Return the [x, y] coordinate for the center point of the cell that contains the specified text.  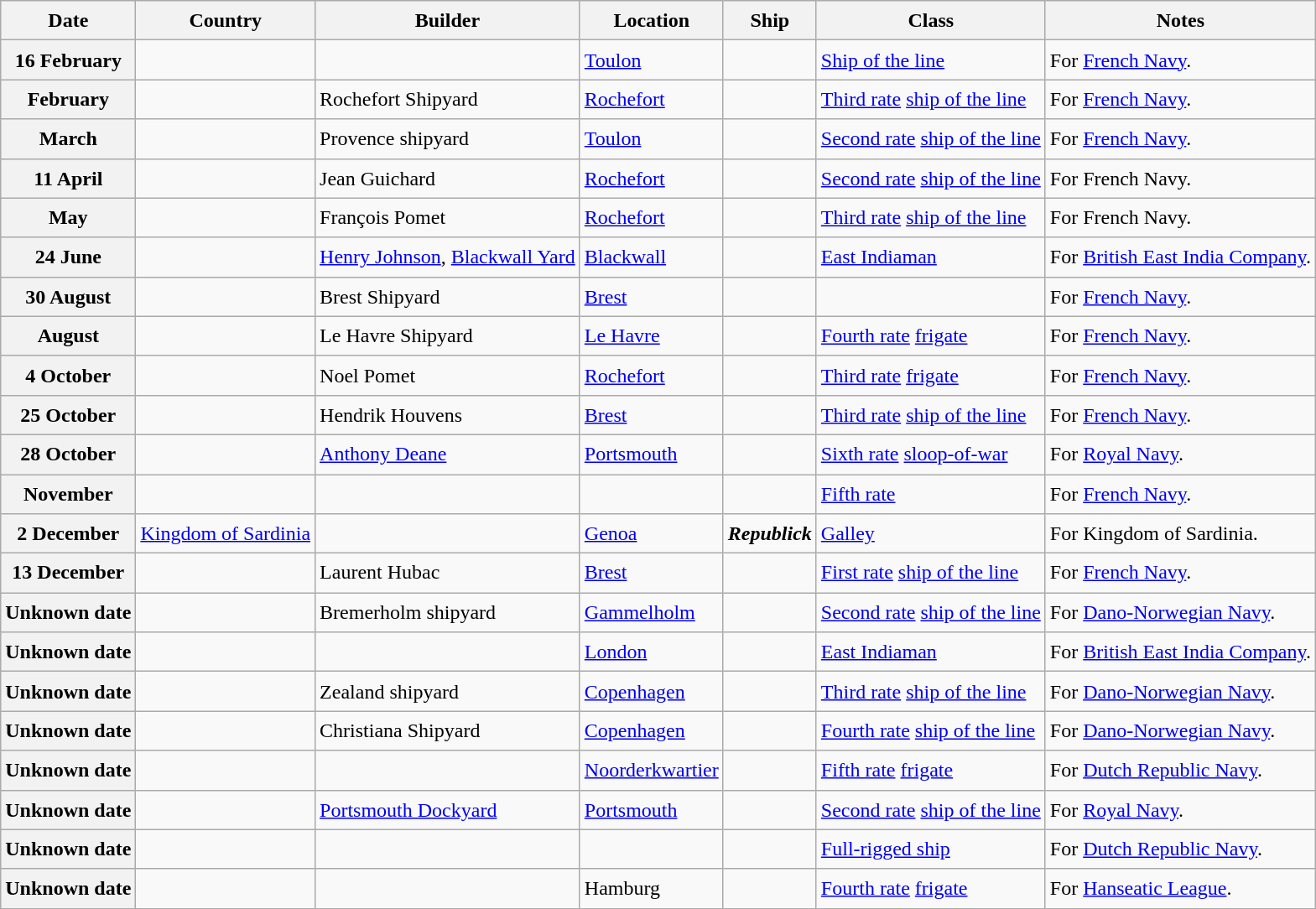
Bremerholm shipyard [448, 612]
Country [226, 20]
For Kingdom of Sardinia. [1180, 533]
First rate ship of the line [931, 574]
Henry Johnson, Blackwall Yard [448, 257]
28 October [69, 454]
2 December [69, 533]
Fifth rate [931, 495]
May [69, 218]
Ship [770, 20]
Blackwall [651, 257]
Hamburg [651, 889]
March [69, 139]
Gammelholm [651, 612]
Fifth rate frigate [931, 770]
Hendrik Houvens [448, 414]
Zealand shipyard [448, 691]
4 October [69, 376]
Rochefort Shipyard [448, 99]
London [651, 652]
Kingdom of Sardinia [226, 533]
November [69, 495]
Builder [448, 20]
February [69, 99]
Portsmouth Dockyard [448, 810]
Noorderkwartier [651, 770]
Ship of the line [931, 60]
Fourth rate ship of the line [931, 731]
Sixth rate sloop-of-war [931, 454]
Le Havre [651, 335]
Laurent Hubac [448, 574]
Noel Pomet [448, 376]
Full-rigged ship [931, 849]
Provence shipyard [448, 139]
Date [69, 20]
Location [651, 20]
13 December [69, 574]
Class [931, 20]
August [69, 335]
24 June [69, 257]
Notes [1180, 20]
Le Havre Shipyard [448, 335]
25 October [69, 414]
30 August [69, 297]
Brest Shipyard [448, 297]
11 April [69, 178]
Christiana Shipyard [448, 731]
Genoa [651, 533]
Anthony Deane [448, 454]
François Pomet [448, 218]
For Hanseatic League. [1180, 889]
16 February [69, 60]
Jean Guichard [448, 178]
Third rate frigate [931, 376]
Galley [931, 533]
Republick [770, 533]
